Return (X, Y) of the center of cell containing provided text 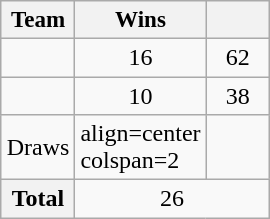
10 (140, 95)
Team (38, 20)
26 (172, 199)
Total (38, 199)
align=center colspan=2 (140, 148)
Wins (140, 20)
38 (238, 95)
62 (238, 57)
Draws (38, 148)
16 (140, 57)
